Return the (x, y) coordinate for the center point of the cell that contains the specified text.  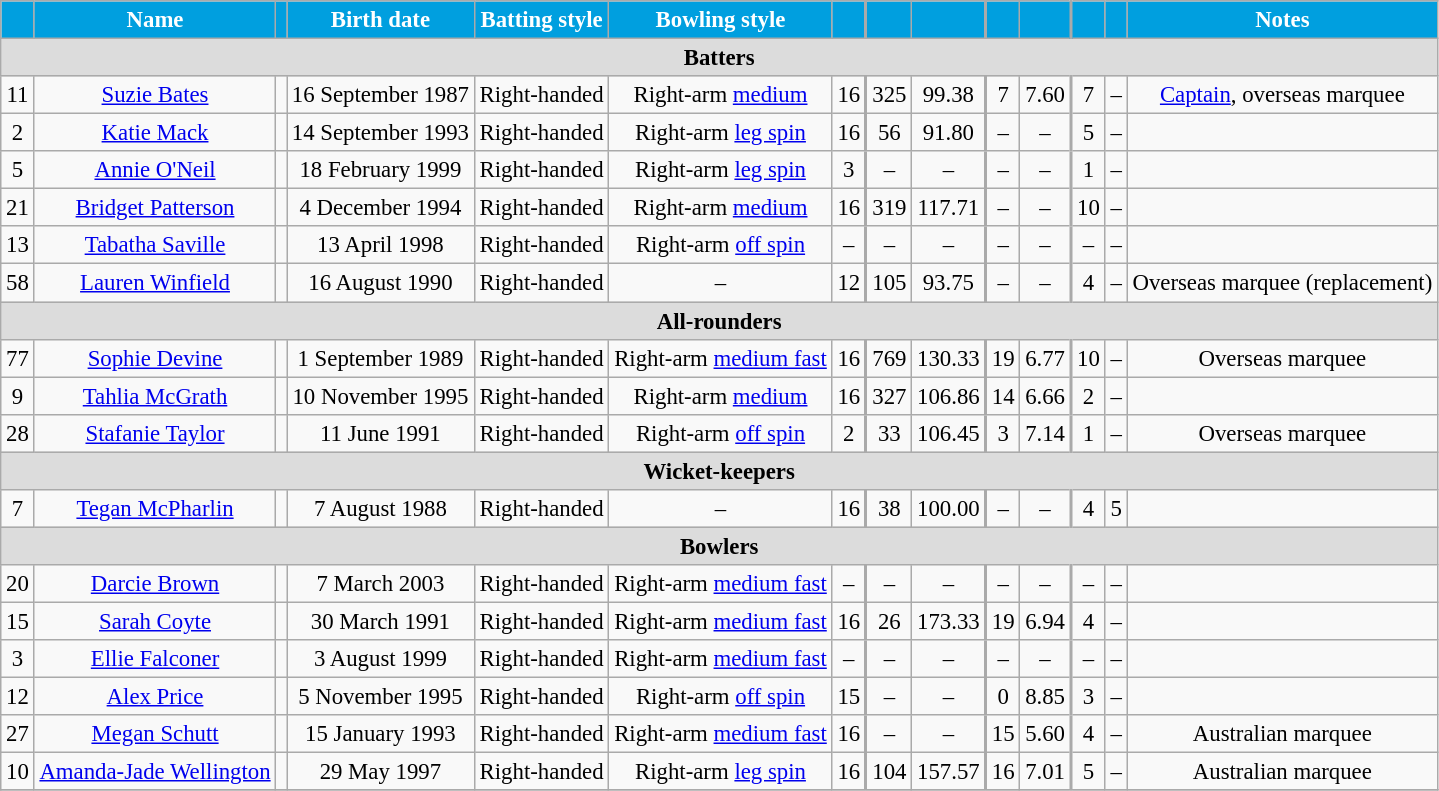
105 (889, 283)
38 (889, 509)
27 (18, 734)
1 September 1989 (381, 358)
104 (889, 772)
11 (18, 95)
130.33 (949, 358)
16 September 1987 (381, 95)
7.01 (1046, 772)
Batting style (542, 20)
56 (889, 133)
18 February 1999 (381, 170)
Darcie Brown (155, 584)
7 March 2003 (381, 584)
13 April 1998 (381, 245)
6.94 (1046, 621)
Stafanie Taylor (155, 433)
99.38 (949, 95)
Bridget Patterson (155, 208)
7.60 (1046, 95)
319 (889, 208)
9 (18, 396)
Sarah Coyte (155, 621)
Suzie Bates (155, 95)
Tegan McPharlin (155, 509)
20 (18, 584)
Ellie Falconer (155, 659)
5.60 (1046, 734)
26 (889, 621)
106.45 (949, 433)
327 (889, 396)
Tahlia McGrath (155, 396)
Notes (1282, 20)
Alex Price (155, 697)
7.14 (1046, 433)
Katie Mack (155, 133)
Bowling style (720, 20)
8.85 (1046, 697)
11 June 1991 (381, 433)
5 November 1995 (381, 697)
Annie O'Neil (155, 170)
Tabatha Saville (155, 245)
0 (1003, 697)
173.33 (949, 621)
30 March 1991 (381, 621)
4 December 1994 (381, 208)
33 (889, 433)
769 (889, 358)
15 January 1993 (381, 734)
7 August 1988 (381, 509)
Overseas marquee (replacement) (1282, 283)
Wicket-keepers (720, 471)
21 (18, 208)
Lauren Winfield (155, 283)
Birth date (381, 20)
93.75 (949, 283)
Batters (720, 58)
Amanda-Jade Wellington (155, 772)
16 August 1990 (381, 283)
325 (889, 95)
14 September 1993 (381, 133)
91.80 (949, 133)
29 May 1997 (381, 772)
6.66 (1046, 396)
157.57 (949, 772)
106.86 (949, 396)
Bowlers (720, 546)
Captain, overseas marquee (1282, 95)
Sophie Devine (155, 358)
117.71 (949, 208)
13 (18, 245)
100.00 (949, 509)
58 (18, 283)
6.77 (1046, 358)
All-rounders (720, 321)
Megan Schutt (155, 734)
28 (18, 433)
77 (18, 358)
14 (1003, 396)
Name (155, 20)
3 August 1999 (381, 659)
10 November 1995 (381, 396)
